For the text-containing cell, return its midpoint in [X, Y] coordinate format. 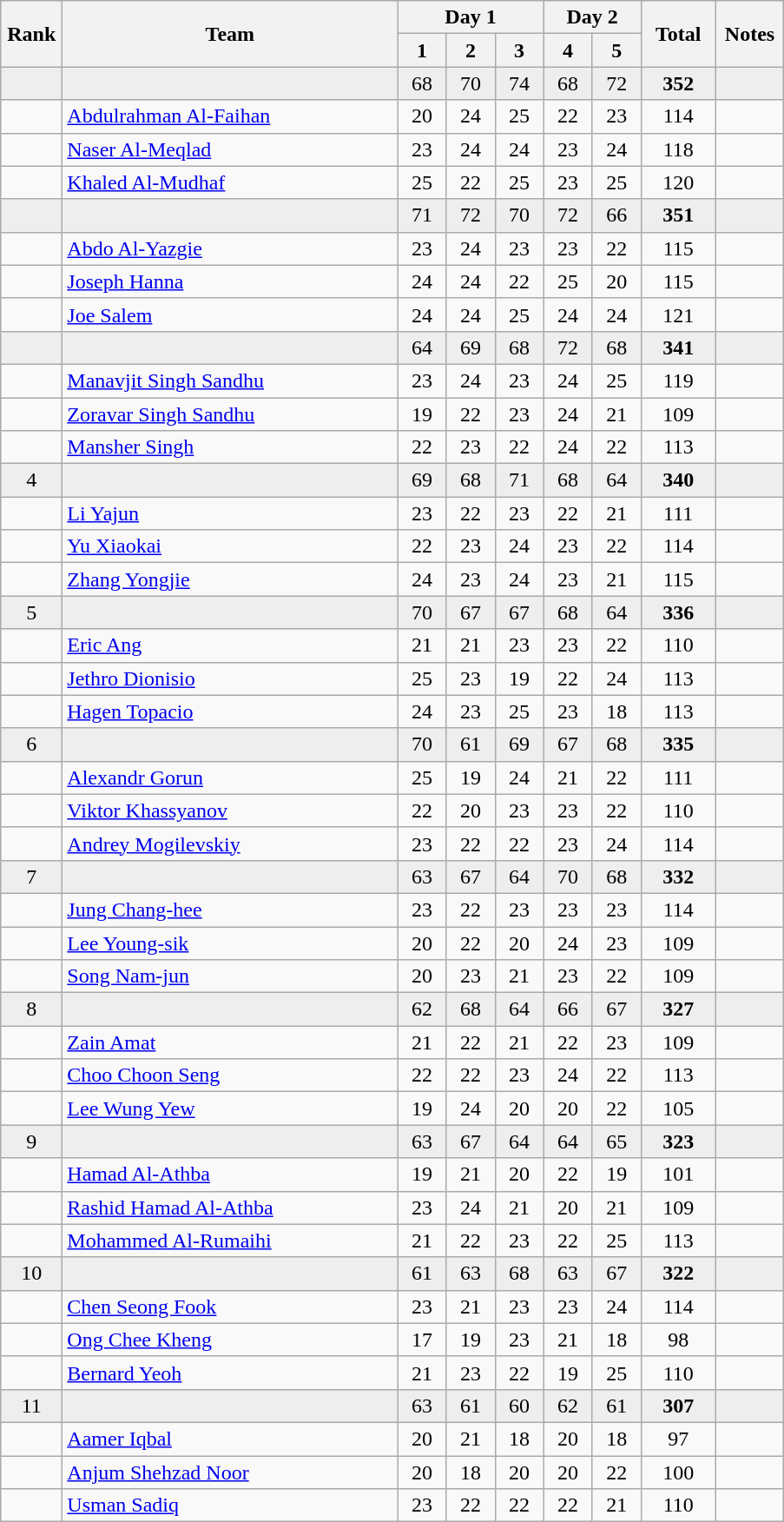
Rank [31, 34]
336 [678, 612]
Alexandr Gorun [230, 778]
Joseph Hanna [230, 281]
3 [519, 50]
Total [678, 34]
Viktor Khassyanov [230, 811]
Song Nam-jun [230, 976]
Zoravar Singh Sandhu [230, 414]
Rashid Hamad Al-Athba [230, 1208]
Yu Xiaokai [230, 546]
Hamad Al-Athba [230, 1175]
100 [678, 1472]
Khaled Al-Mudhaf [230, 182]
332 [678, 877]
120 [678, 182]
335 [678, 744]
Abdo Al-Yazgie [230, 248]
97 [678, 1439]
Mohammed Al-Rumaihi [230, 1241]
118 [678, 149]
307 [678, 1406]
351 [678, 215]
Mansher Singh [230, 447]
7 [31, 877]
Naser Al-Meqlad [230, 149]
101 [678, 1175]
Manavjit Singh Sandhu [230, 380]
Day 2 [592, 17]
352 [678, 83]
10 [31, 1274]
Zhang Yongjie [230, 579]
Usman Sadiq [230, 1505]
2 [471, 50]
327 [678, 1009]
Lee Wung Yew [230, 1108]
Jethro Dionisio [230, 678]
Zain Amat [230, 1042]
121 [678, 314]
323 [678, 1141]
60 [519, 1406]
17 [422, 1340]
Choo Choon Seng [230, 1075]
Eric Ang [230, 645]
8 [31, 1009]
Anjum Shehzad Noor [230, 1472]
74 [519, 83]
1 [422, 50]
322 [678, 1274]
Day 1 [471, 17]
Abdulrahman Al-Faihan [230, 116]
98 [678, 1340]
6 [31, 744]
119 [678, 380]
Li Yajun [230, 513]
Lee Young-sik [230, 943]
9 [31, 1141]
Notes [750, 34]
Aamer Iqbal [230, 1439]
Hagen Topacio [230, 711]
Andrey Mogilevskiy [230, 844]
Joe Salem [230, 314]
Chen Seong Fook [230, 1307]
Bernard Yeoh [230, 1373]
340 [678, 480]
11 [31, 1406]
341 [678, 347]
105 [678, 1108]
Team [230, 34]
Jung Chang-hee [230, 910]
65 [616, 1141]
Ong Chee Kheng [230, 1340]
